Identify which cell holds the provided text, then report its (x, y) central coordinate. 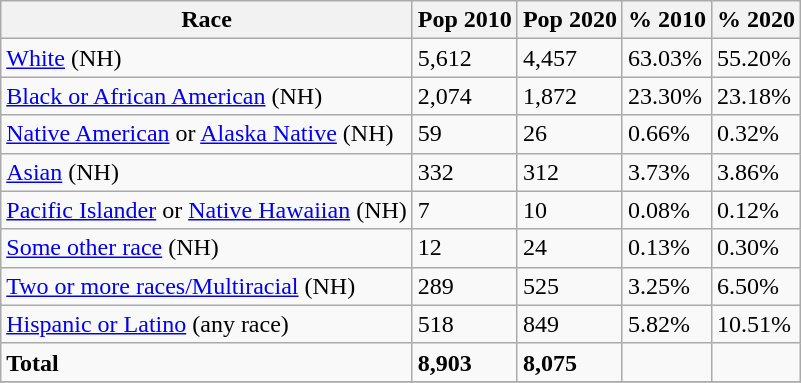
10.51% (756, 324)
Race (207, 20)
8,903 (464, 362)
849 (570, 324)
5.82% (666, 324)
Pop 2020 (570, 20)
3.73% (666, 172)
518 (464, 324)
26 (570, 134)
Total (207, 362)
Two or more races/Multiracial (NH) (207, 286)
23.30% (666, 96)
23.18% (756, 96)
12 (464, 248)
2,074 (464, 96)
8,075 (570, 362)
0.12% (756, 210)
10 (570, 210)
24 (570, 248)
0.08% (666, 210)
55.20% (756, 58)
% 2010 (666, 20)
332 (464, 172)
Pacific Islander or Native Hawaiian (NH) (207, 210)
7 (464, 210)
525 (570, 286)
0.30% (756, 248)
3.86% (756, 172)
Some other race (NH) (207, 248)
0.13% (666, 248)
5,612 (464, 58)
0.32% (756, 134)
289 (464, 286)
Asian (NH) (207, 172)
Hispanic or Latino (any race) (207, 324)
59 (464, 134)
Black or African American (NH) (207, 96)
4,457 (570, 58)
0.66% (666, 134)
White (NH) (207, 58)
312 (570, 172)
1,872 (570, 96)
3.25% (666, 286)
6.50% (756, 286)
% 2020 (756, 20)
Native American or Alaska Native (NH) (207, 134)
63.03% (666, 58)
Pop 2010 (464, 20)
